For the text-containing cell, return its midpoint in (X, Y) coordinate format. 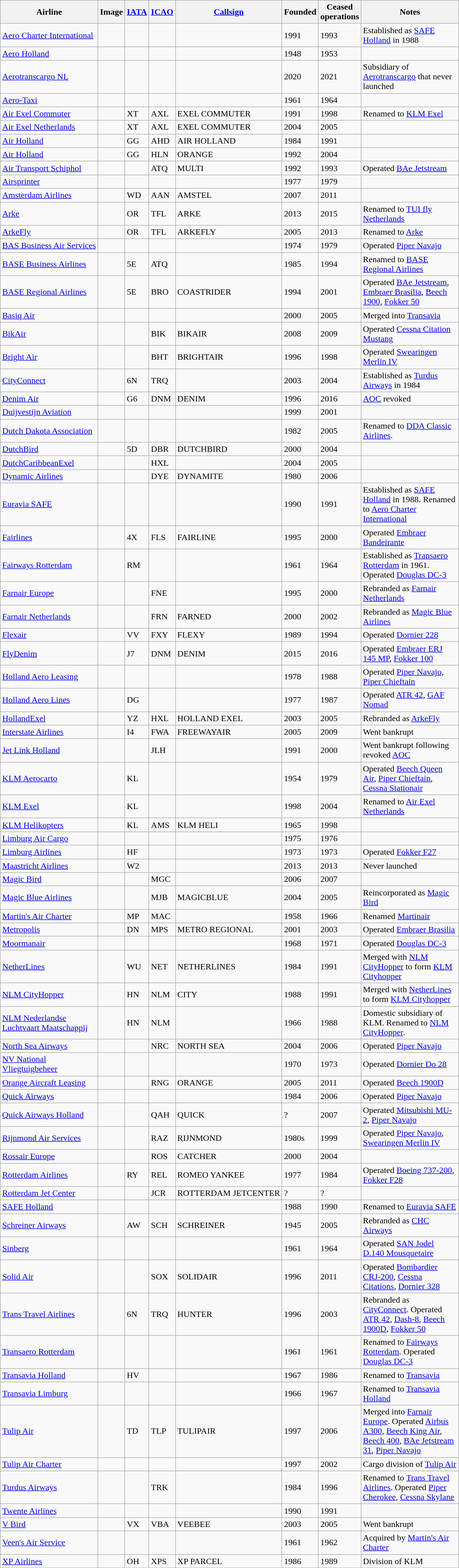
Trans Travel Airlines (49, 1314)
Renamed to TUI fly Netherlands (410, 214)
Renamed to BASE Regional Airlines (410, 264)
Solid Air (49, 1277)
YZ (137, 718)
ARKE (229, 214)
RY (137, 1174)
Orange Aircraft Leasing (49, 1083)
AOC revoked (410, 399)
BAS Business Air Services (49, 246)
Renamed to DDA Classic Airlines. (410, 431)
Quick Airways Holland (49, 1114)
J7 (137, 654)
Airline (49, 12)
Interstate Airlines (49, 732)
Quick Airways (49, 1096)
DutchBird (49, 449)
FWA (162, 732)
MULTI (229, 168)
CITY (229, 994)
JLH (162, 750)
1975 (300, 838)
BikAir (49, 334)
AMS (162, 825)
KLM Helikopters (49, 825)
FNE (162, 594)
NLM Nederlandse Luchtvaart Maatschappij (49, 1023)
Renamed to Air Exel Netherlands (410, 807)
VV (137, 635)
ICAO (162, 12)
Established as Transaero Rotterdam in 1961. Operated Douglas DC-3 (410, 565)
W2 (137, 865)
ROMEO YANKEE (229, 1174)
Rebranded as Magic Blue Airlines (410, 616)
Operated Piper Navajo, Piper Chieftain (410, 676)
Acquired by Martin's Air Charter (410, 1542)
Farnair Europe (49, 594)
Rebranded as ArkeFly (410, 718)
Fairways Rotterdam (49, 565)
1980 (300, 476)
SCH (162, 1225)
1945 (300, 1225)
BASE Regional Airlines (49, 292)
Dynamic Airlines (49, 476)
Fairlines (49, 537)
TULIPAIR (229, 1431)
Sinberg (49, 1249)
Airsprinter (49, 181)
Operated ATR 42, GAF Nomad (410, 700)
DYNAMITE (229, 476)
Merged into Transavia (410, 315)
1962 (340, 1542)
1974 (300, 246)
DUTCHBIRD (229, 449)
Bright Air (49, 357)
1980s (300, 1138)
1971 (340, 943)
Amsterdam Airlines (49, 195)
ARKEFLY (229, 232)
Rebranded as Farnair Netherlands (410, 594)
TRK (162, 1487)
DN (137, 930)
Operated Embraer Bandeirante (410, 537)
DYE (162, 476)
Established as Turdus Airways in 1984 (410, 380)
CATCHER (229, 1156)
Operated Cessna Citation Mustang (410, 334)
FlyDenim (49, 654)
MAC (162, 916)
Schreiner Airways (49, 1225)
AIR HOLLAND (229, 141)
Arke (49, 214)
Denim Air (49, 399)
Air Exel Commuter (49, 114)
Renamed to Trans Travel Airlines. Operated Piper Cherokee, Cessna Skylane (410, 1487)
1968 (300, 943)
Renamed to Arke (410, 232)
Operated Douglas DC-3 (410, 943)
Operated BAe Jetstream (410, 168)
RM (137, 565)
Euravia SAFE (49, 504)
5D (137, 449)
AMSTEL (229, 195)
Operated Mitsubishi MU-2, Piper Navajo (410, 1114)
Martin's Air Charter (49, 916)
Holland Aero Lines (49, 700)
NETHERLINES (229, 967)
SCHREINER (229, 1225)
Reincorporated as Magic Bird (410, 898)
Operated Beech Queen Air, Piper Chieftain, Cessna Stationair (410, 778)
Operated Boeing 737-200, Fokker F28 (410, 1174)
Operated Embraer Brasilia (410, 930)
FAIRLINE (229, 537)
FREEWAYAIR (229, 732)
Basiq Air (49, 315)
Moormanair (49, 943)
JCR (162, 1193)
FARNED (229, 616)
Tulip Air (49, 1431)
1948 (300, 54)
Division of KLM (410, 1561)
1970 (300, 1064)
AW (137, 1225)
FXY (162, 635)
Aerotranscargo NL (49, 77)
Rebranded as CHC Airways (410, 1225)
MJB (162, 898)
2021 (340, 77)
MAGICBLUE (229, 898)
Twente Airlines (49, 1510)
Transavia Limburg (49, 1394)
AHD (162, 141)
REL (162, 1174)
XP PARCEL (229, 1561)
BIK (162, 334)
HLN (162, 154)
IATA (137, 12)
Aero Charter International (49, 35)
Holland Aero Leasing (49, 676)
HollandExel (49, 718)
1978 (300, 676)
2020 (300, 77)
Air Exel Netherlands (49, 127)
SAFE Holland (49, 1207)
NRC (162, 1046)
Ceased operations (340, 12)
FLS (162, 537)
1965 (300, 825)
Operated SAN Jodel D.140 Mousquetaire (410, 1249)
North Sea Airways (49, 1046)
MGC (162, 879)
XPS (162, 1561)
Renamed to Euravia SAFE (410, 1207)
Operated Fokker F27 (410, 852)
RNG (162, 1083)
Transavia Holland (49, 1375)
Rotterdam Jet Center (49, 1193)
Turdus Airways (49, 1487)
Magic Blue Airlines (49, 898)
Went bankrupt following revoked AOC (410, 750)
Operated BAe Jetstream, Embraer Brasilia, Beech 1900, Fokker 50 (410, 292)
RAZ (162, 1138)
1985 (300, 264)
Established as SAFE Holland in 1988. Renamed to Aero Charter International (410, 504)
CityConnect (49, 380)
1954 (300, 778)
Operated Dornier 228 (410, 635)
Magic Bird (49, 879)
Operated Embraer ERJ 145 MP, Fokker 100 (410, 654)
ROS (162, 1156)
RIJNMOND (229, 1138)
Flexair (49, 635)
Tulip Air Charter (49, 1464)
Rossair Europe (49, 1156)
1987 (340, 700)
ArkeFly (49, 232)
Notes (410, 12)
BIKAIR (229, 334)
Duijvestijn Aviation (49, 412)
METRO REGIONAL (229, 930)
SOLIDAIR (229, 1277)
NLM CityHopper (49, 994)
Limburg Airlines (49, 852)
HV (137, 1375)
DBR (162, 449)
TD (137, 1431)
Farnair Netherlands (49, 616)
HOLLAND EXEL (229, 718)
Limburg Air Cargo (49, 838)
Operated Dornier Do 28 (410, 1064)
Subsidiary of Aerotranscargo that never launched (410, 77)
QUICK (229, 1114)
AAN (162, 195)
I4 (137, 732)
FRN (162, 616)
Callsign (229, 12)
COASTRIDER (229, 292)
NET (162, 967)
FLEXY (229, 635)
OH (137, 1561)
Renamed Martinair (410, 916)
WU (137, 967)
Renamed to Transavia Holland (410, 1394)
G6 (137, 399)
Aero-Taxi (49, 100)
Veen's Air Service (49, 1542)
MP (137, 916)
Established as SAFE Holland in 1988 (410, 35)
Merged with NLM CityHopper to form KLM Cityhopper (410, 967)
Metropolis (49, 930)
Never launched (410, 865)
1982 (300, 431)
VBA (162, 1524)
Transaero Rotterdam (49, 1352)
Merged into Farnair Europe. Operated Airbus A300, Beech King Air, Beech 400, BAe Jetstream 31, Piper Navajo (410, 1431)
Air Transport Schiphol (49, 168)
4X (137, 537)
VX (137, 1524)
XP Airlines (49, 1561)
Domestic subsidiary of KLM. Renamed to NLM CityHopper. (410, 1023)
Operated Swearingen Merlin IV (410, 357)
Cargo division of Tulip Air (410, 1464)
Operated Piper Navajo, Swearingen Merlin IV (410, 1138)
Operated Bombardier CRJ-200, Cessna Citations, Dornier 328 (410, 1277)
WD (137, 195)
BHT (162, 357)
SOX (162, 1277)
Image (112, 12)
Rijnmond Air Services (49, 1138)
ROTTERDAM JETCENTER (229, 1193)
Dutch Dakota Association (49, 431)
HUNTER (229, 1314)
KLM HELI (229, 825)
VEEBEE (229, 1524)
Rotterdam Airlines (49, 1174)
NV National Vliegtuigbeheer (49, 1064)
2008 (300, 334)
BRIGHTAIR (229, 357)
Founded (300, 12)
DutchCaribbeanExel (49, 463)
NetherLines (49, 967)
NORTH SEA (229, 1046)
TLP (162, 1431)
1976 (340, 838)
Renamed to KLM Exel (410, 114)
HF (137, 852)
1953 (340, 54)
Operated Beech 1900D (410, 1083)
BRO (162, 292)
V Bird (49, 1524)
Rebranded as CityConnect. Operated ATR 42, Dash-8, Beech 1900D, Fokker 50 (410, 1314)
QAH (162, 1114)
Renamed to Transavia (410, 1375)
Maastricht Airlines (49, 865)
MPS (162, 930)
DG (137, 700)
Renamed to Fairways Rotterdam. Operated Douglas DC-3 (410, 1352)
1958 (300, 916)
Jet Link Holland (49, 750)
KLM Aerocarto (49, 778)
KLM Exel (49, 807)
Aero Holland (49, 54)
Merged with NetherLines to form KLM Cityhopper (410, 994)
BASE Business Airlines (49, 264)
